Find where the given text appears and provide that cell's center as [x, y] coordinate. 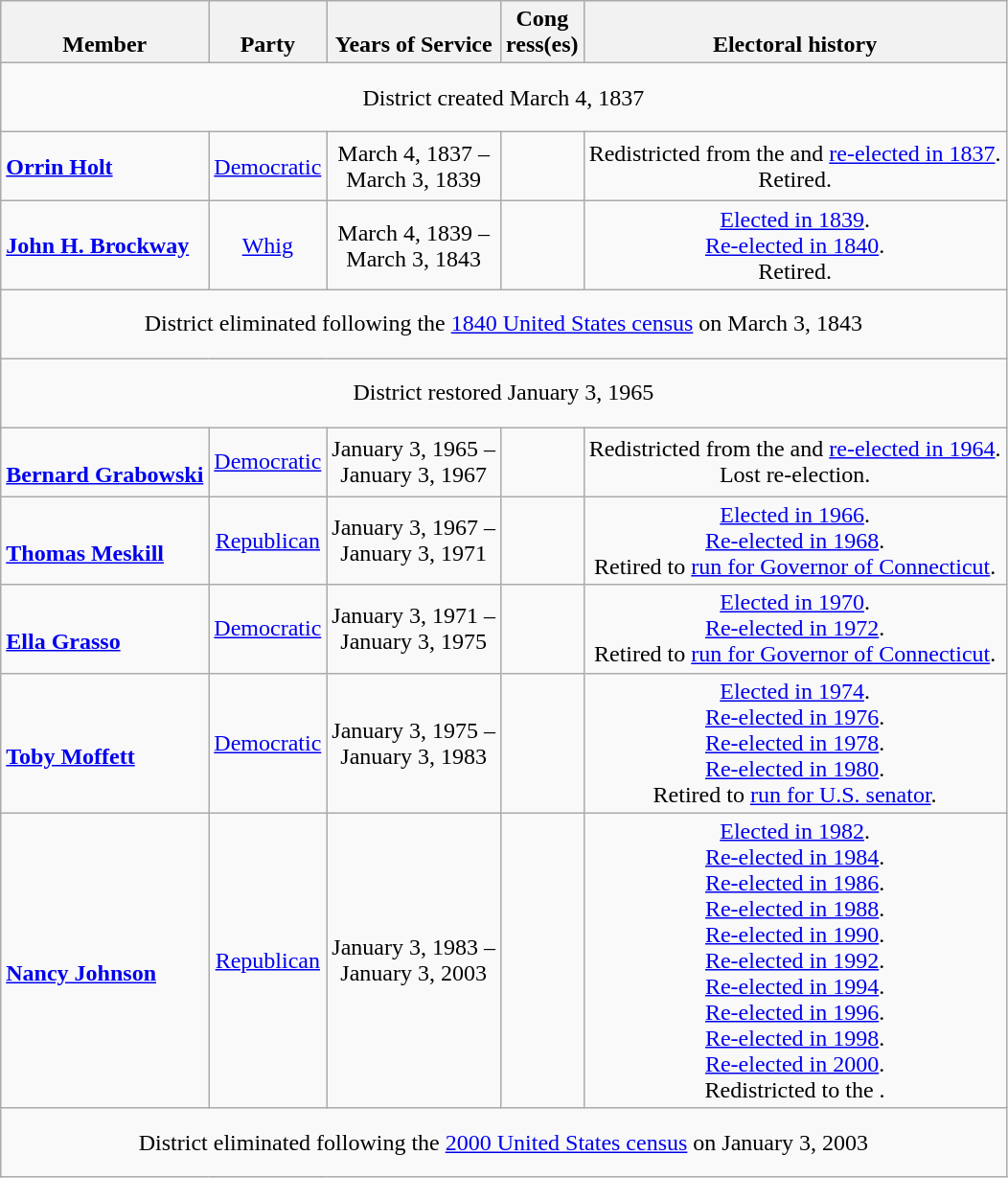
Elected in 1839.Re-elected in 1840.Retired. [795, 245]
District restored January 3, 1965 [504, 393]
March 4, 1837 –March 3, 1839 [414, 167]
Elected in 1974.Re-elected in 1976.Re-elected in 1978.Re-elected in 1980.Retired to run for U.S. senator. [795, 743]
January 3, 1965 –January 3, 1967 [414, 462]
Years of Service [414, 33]
District created March 4, 1837 [504, 98]
Ella Grasso [105, 629]
January 3, 1971 –January 3, 1975 [414, 629]
John H. Brockway [105, 245]
Congress(es) [542, 33]
District eliminated following the 1840 United States census on March 3, 1843 [504, 324]
Nancy Johnson [105, 960]
Orrin Holt [105, 167]
March 4, 1839 –March 3, 1843 [414, 245]
Whig [268, 245]
Party [268, 33]
Toby Moffett [105, 743]
Electoral history [795, 33]
District eliminated following the 2000 United States census on January 3, 2003 [504, 1143]
Thomas Meskill [105, 541]
Bernard Grabowski [105, 462]
Redistricted from the and re-elected in 1964.Lost re-election. [795, 462]
Elected in 1970.Re-elected in 1972.Retired to run for Governor of Connecticut. [795, 629]
Redistricted from the and re-elected in 1837.Retired. [795, 167]
Member [105, 33]
January 3, 1975 –January 3, 1983 [414, 743]
January 3, 1983 –January 3, 2003 [414, 960]
Elected in 1966.Re-elected in 1968.Retired to run for Governor of Connecticut. [795, 541]
January 3, 1967 –January 3, 1971 [414, 541]
